For the text-containing cell, return its midpoint in [x, y] coordinate format. 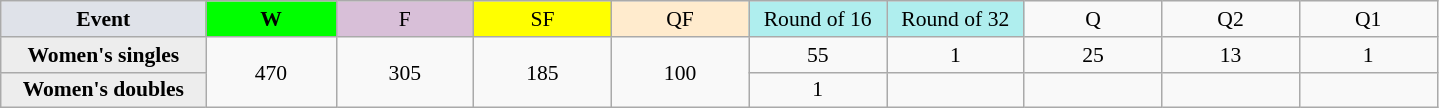
Q1 [1368, 19]
Round of 16 [818, 19]
Event [104, 19]
185 [543, 72]
SF [543, 19]
Women's singles [104, 55]
13 [1231, 55]
305 [405, 72]
100 [680, 72]
25 [1093, 55]
Women's doubles [104, 90]
470 [271, 72]
F [405, 19]
Q2 [1231, 19]
W [271, 19]
Round of 32 [955, 19]
Q [1093, 19]
QF [680, 19]
55 [818, 55]
